Return the [X, Y] coordinate for the center point of the cell that contains the specified text.  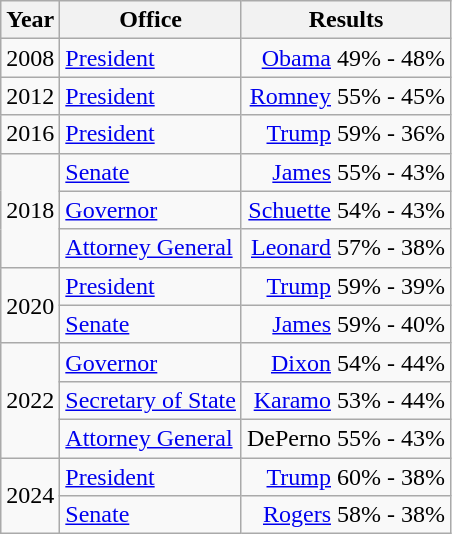
Dixon 54% - 44% [346, 362]
Obama 49% - 48% [346, 58]
Karamo 53% - 44% [346, 400]
2024 [30, 496]
Trump 59% - 36% [346, 134]
2012 [30, 96]
2016 [30, 134]
2008 [30, 58]
James 59% - 40% [346, 324]
2018 [30, 210]
2020 [30, 305]
Year [30, 20]
2022 [30, 400]
Secretary of State [151, 400]
Romney 55% - 45% [346, 96]
James 55% - 43% [346, 172]
Results [346, 20]
Office [151, 20]
Trump 60% - 38% [346, 477]
DePerno 55% - 43% [346, 438]
Schuette 54% - 43% [346, 210]
Leonard 57% - 38% [346, 248]
Trump 59% - 39% [346, 286]
Rogers 58% - 38% [346, 515]
